Provide the (X, Y) coordinate of the cell's center where the given text is located.  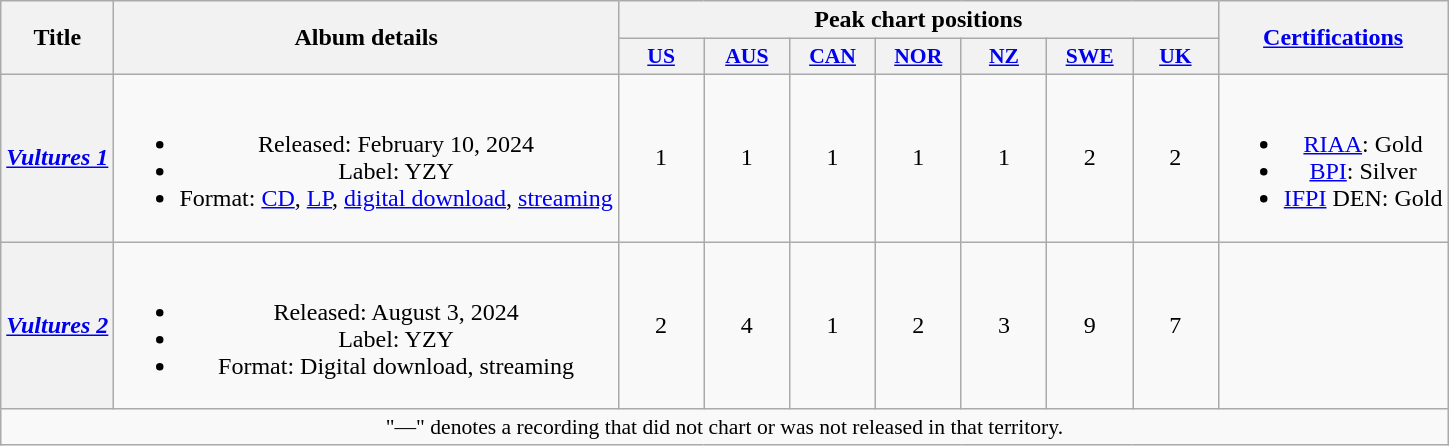
Album details (366, 38)
NOR (918, 57)
UK (1176, 57)
CAN (833, 57)
US (661, 57)
4 (747, 326)
Certifications (1333, 38)
Released: February 10, 2024Label: YZYFormat: CD, LP, digital download, streaming (366, 158)
Title (58, 38)
Peak chart positions (918, 20)
9 (1090, 326)
RIAA: GoldBPI: SilverIFPI DEN: Gold (1333, 158)
Vultures 2 (58, 326)
Vultures 1 (58, 158)
SWE (1090, 57)
AUS (747, 57)
7 (1176, 326)
"—" denotes a recording that did not chart or was not released in that territory. (724, 427)
Released: August 3, 2024Label: YZYFormat: Digital download, streaming (366, 326)
3 (1004, 326)
NZ (1004, 57)
